Locate the cell with the specified text and output its (x, y) center coordinate. 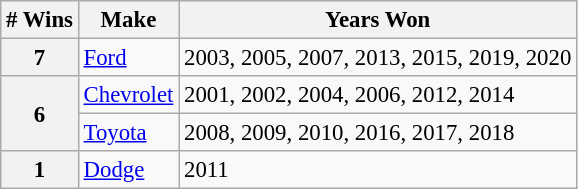
# Wins (40, 20)
1 (40, 170)
Dodge (128, 170)
2003, 2005, 2007, 2013, 2015, 2019, 2020 (378, 58)
Years Won (378, 20)
2008, 2009, 2010, 2016, 2017, 2018 (378, 133)
Make (128, 20)
2011 (378, 170)
Ford (128, 58)
2001, 2002, 2004, 2006, 2012, 2014 (378, 95)
7 (40, 58)
Chevrolet (128, 95)
6 (40, 114)
Toyota (128, 133)
